For the text-containing cell, return its midpoint in [x, y] coordinate format. 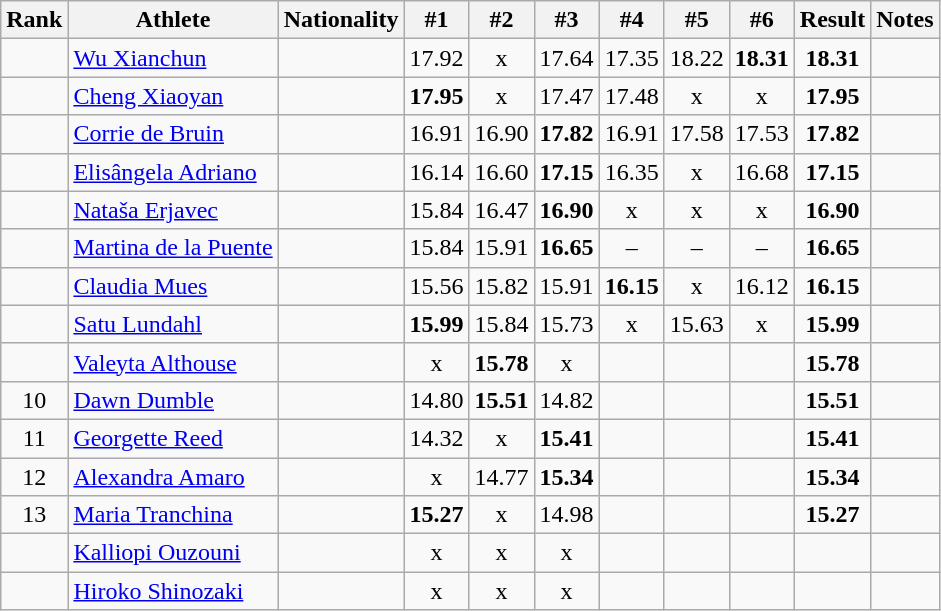
Alexandra Amaro [173, 477]
16.60 [502, 172]
16.68 [762, 172]
15.73 [566, 324]
Georgette Reed [173, 438]
13 [34, 515]
10 [34, 400]
Result [832, 20]
17.47 [566, 96]
Hiroko Shinozaki [173, 591]
17.58 [696, 134]
Satu Lundahl [173, 324]
Maria Tranchina [173, 515]
#2 [502, 20]
16.12 [762, 286]
15.56 [436, 286]
16.35 [632, 172]
Valeyta Althouse [173, 362]
#4 [632, 20]
15.82 [502, 286]
Claudia Mues [173, 286]
15.63 [696, 324]
Cheng Xiaoyan [173, 96]
Nataša Erjavec [173, 210]
16.47 [502, 210]
11 [34, 438]
Rank [34, 20]
#6 [762, 20]
Kalliopi Ouzouni [173, 553]
Nationality [341, 20]
Athlete [173, 20]
Corrie de Bruin [173, 134]
14.32 [436, 438]
14.82 [566, 400]
#1 [436, 20]
14.98 [566, 515]
17.35 [632, 58]
#5 [696, 20]
18.22 [696, 58]
16.14 [436, 172]
Notes [905, 20]
Elisângela Adriano [173, 172]
Martina de la Puente [173, 248]
17.92 [436, 58]
Dawn Dumble [173, 400]
12 [34, 477]
17.53 [762, 134]
17.48 [632, 96]
14.80 [436, 400]
17.64 [566, 58]
Wu Xianchun [173, 58]
#3 [566, 20]
14.77 [502, 477]
